Return (x, y) of the center of cell containing provided text 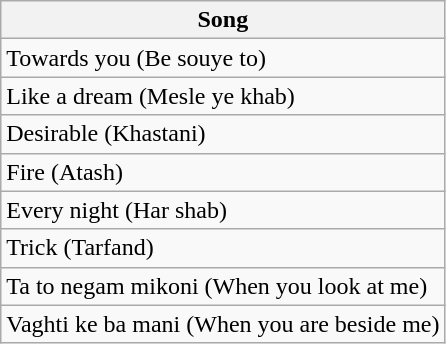
Song (223, 20)
Trick (Tarfand) (223, 248)
Ta to negam mikoni (When you look at me) (223, 286)
Fire (Atash) (223, 172)
Towards you (Be souye to) (223, 58)
Vaghti ke ba mani (When you are beside me) (223, 324)
Desirable (Khastani) (223, 134)
Every night (Har shab) (223, 210)
Like a dream (Mesle ye khab) (223, 96)
